Return the [x, y] coordinate for the center point of the cell that contains the specified text.  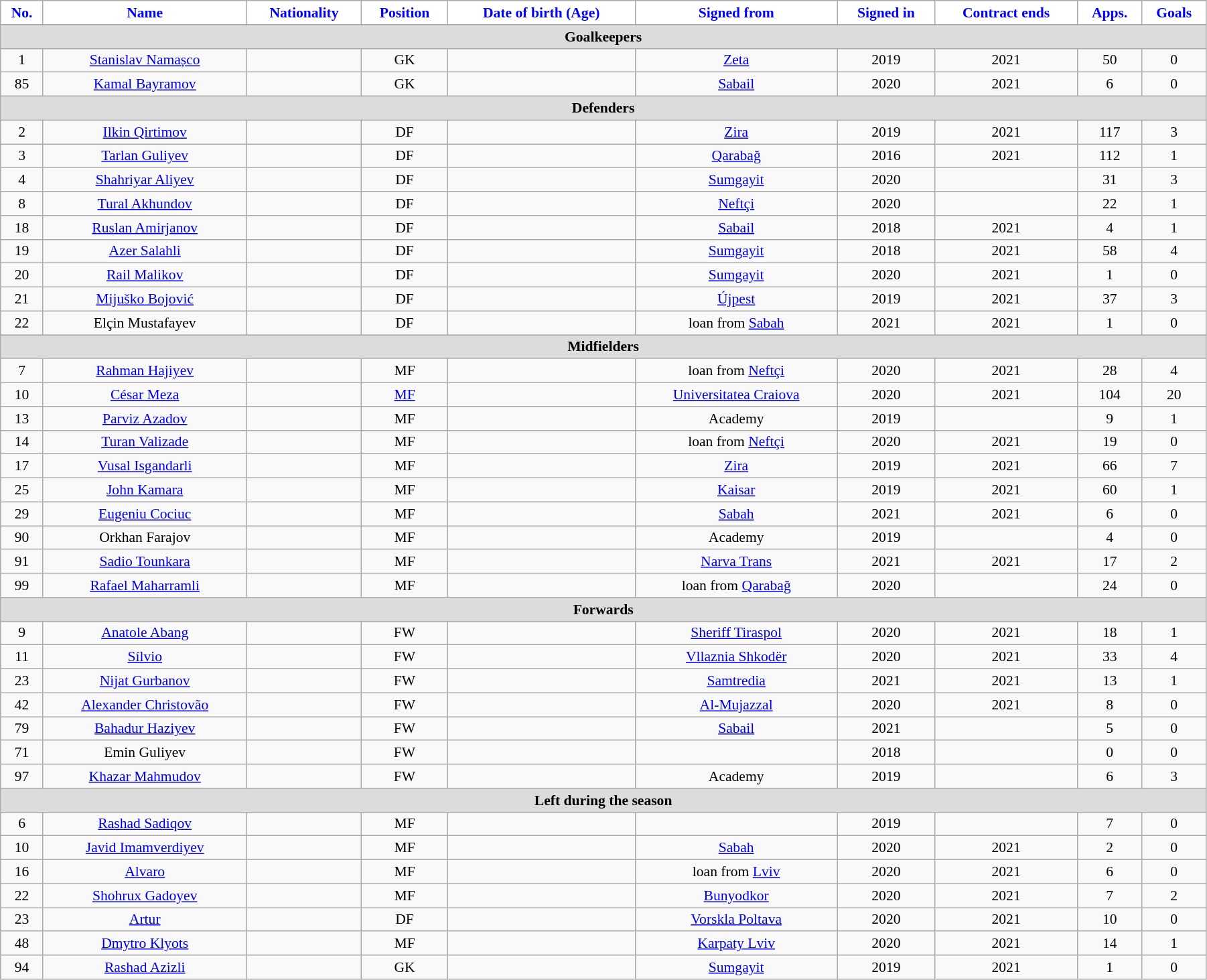
loan from Qarabağ [736, 585]
94 [22, 967]
Ilkin Qirtimov [145, 132]
Stanislav Namașco [145, 60]
Turan Valizade [145, 442]
Bahadur Haziyev [145, 729]
Narva Trans [736, 562]
21 [22, 299]
Goals [1174, 13]
33 [1109, 657]
Alexander Christovão [145, 705]
85 [22, 84]
Újpest [736, 299]
Anatole Abang [145, 633]
2016 [886, 156]
60 [1109, 490]
Goalkeepers [603, 37]
50 [1109, 60]
Contract ends [1006, 13]
Karpaty Lviv [736, 944]
Position [405, 13]
Kaisar [736, 490]
Nijat Gurbanov [145, 681]
Mijuško Bojović [145, 299]
Khazar Mahmudov [145, 776]
48 [22, 944]
Tural Akhundov [145, 204]
Signed in [886, 13]
112 [1109, 156]
Signed from [736, 13]
Sílvio [145, 657]
Rashad Sadiqov [145, 824]
Midfielders [603, 347]
104 [1109, 395]
117 [1109, 132]
Vusal Isgandarli [145, 466]
Zeta [736, 60]
5 [1109, 729]
Tarlan Guliyev [145, 156]
29 [22, 514]
Alvaro [145, 872]
César Meza [145, 395]
Qarabağ [736, 156]
Forwards [603, 610]
Rafael Maharramli [145, 585]
42 [22, 705]
Rail Malikov [145, 275]
Bunyodkor [736, 896]
24 [1109, 585]
28 [1109, 371]
Nationality [304, 13]
99 [22, 585]
58 [1109, 251]
11 [22, 657]
Vorskla Poltava [736, 920]
Artur [145, 920]
Dmytro Klyots [145, 944]
Al-Mujazzal [736, 705]
Universitatea Craiova [736, 395]
Eugeniu Cociuc [145, 514]
Rahman Hajiyev [145, 371]
Kamal Bayramov [145, 84]
Defenders [603, 109]
66 [1109, 466]
John Kamara [145, 490]
Name [145, 13]
Elçin Mustafayev [145, 323]
Parviz Azadov [145, 419]
Sadio Tounkara [145, 562]
Samtredia [736, 681]
loan from Lviv [736, 872]
91 [22, 562]
Javid Imamverdiyev [145, 848]
31 [1109, 180]
Shohrux Gadoyev [145, 896]
37 [1109, 299]
Vllaznia Shkodër [736, 657]
79 [22, 729]
Emin Guliyev [145, 753]
loan from Sabah [736, 323]
Apps. [1109, 13]
Shahriyar Aliyev [145, 180]
Azer Salahli [145, 251]
90 [22, 538]
No. [22, 13]
Sheriff Tiraspol [736, 633]
71 [22, 753]
Date of birth (Age) [541, 13]
16 [22, 872]
Left during the season [603, 800]
25 [22, 490]
Ruslan Amirjanov [145, 228]
Rashad Azizli [145, 967]
97 [22, 776]
Orkhan Farajov [145, 538]
Neftçi [736, 204]
